Return the [x, y] coordinate for the center point of the cell that contains the specified text.  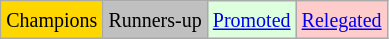
Runners-up [155, 20]
Promoted [252, 20]
Relegated [342, 20]
Champions [52, 20]
